Extract the (X, Y) coordinate from the center of the cell holding the provided text.  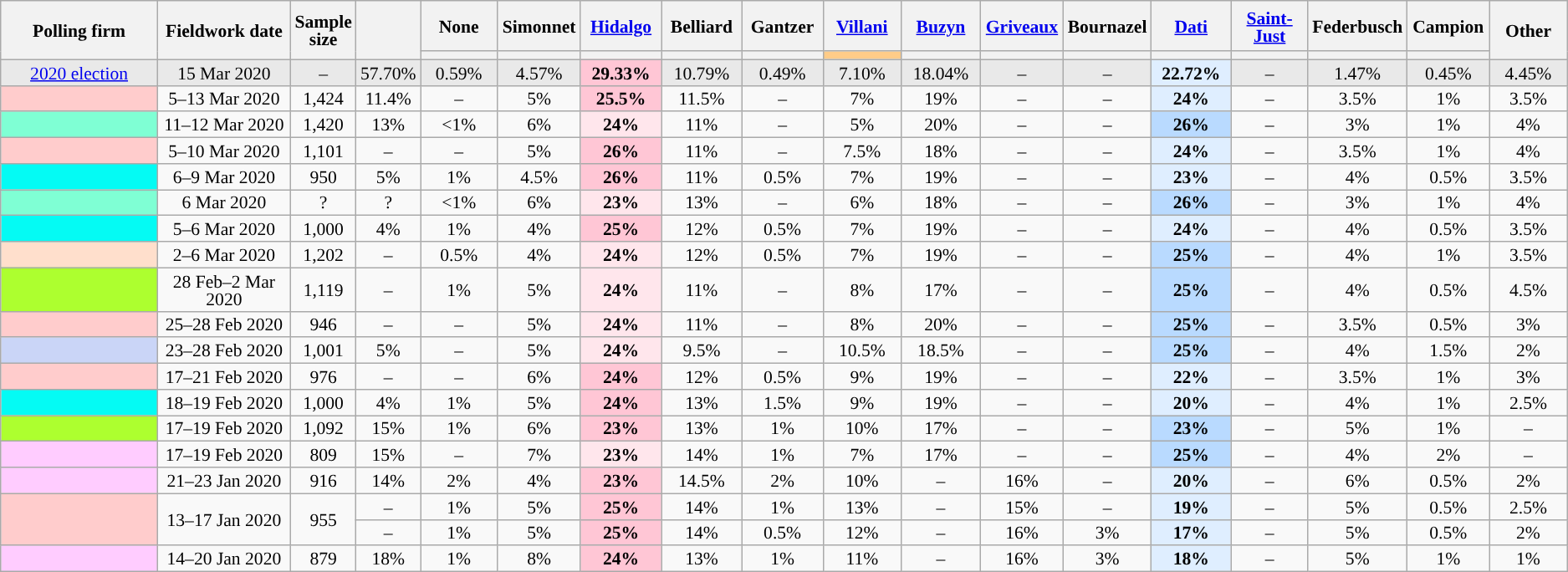
11.5% (702, 99)
Belliard (702, 26)
28 Feb–2 Mar 2020 (224, 289)
11–12 Mar 2020 (224, 125)
Griveaux (1022, 26)
18.04% (942, 72)
15 Mar 2020 (224, 72)
25.5% (621, 99)
1.47% (1357, 72)
11.4% (388, 99)
2–6 Mar 2020 (224, 254)
22.72% (1191, 72)
Samplesize (323, 30)
22% (1191, 376)
Bournazel (1107, 26)
Other (1528, 30)
21–23 Jan 2020 (224, 480)
Hidalgo (621, 26)
4.45% (1528, 72)
946 (323, 324)
17–21 Feb 2020 (224, 376)
Simonnet (539, 26)
Polling firm (79, 30)
1,420 (323, 125)
916 (323, 480)
14–20 Jan 2020 (224, 559)
23–28 Feb 2020 (224, 351)
Campion (1448, 26)
7.10% (862, 72)
1,202 (323, 254)
5–6 Mar 2020 (224, 229)
6–9 Mar 2020 (224, 177)
13–17 Jan 2020 (224, 519)
Fieldwork date (224, 30)
950 (323, 177)
Federbusch (1357, 26)
0.59% (459, 72)
1,424 (323, 99)
10.5% (862, 351)
6 Mar 2020 (224, 202)
Gantzer (783, 26)
10.79% (702, 72)
14.5% (702, 480)
57.70% (388, 72)
879 (323, 559)
2020 election (79, 72)
4.57% (539, 72)
0.45% (1448, 72)
0.49% (783, 72)
25–28 Feb 2020 (224, 324)
1,092 (323, 428)
Dati (1191, 26)
29.33% (621, 72)
1,001 (323, 351)
5–10 Mar 2020 (224, 151)
809 (323, 455)
1,101 (323, 151)
7.5% (862, 151)
1,119 (323, 289)
Buzyn (942, 26)
18.5% (942, 351)
18–19 Feb 2020 (224, 403)
955 (323, 519)
9.5% (702, 351)
Saint-Just (1269, 26)
Villani (862, 26)
None (459, 26)
976 (323, 376)
5–13 Mar 2020 (224, 99)
